Locate the cell with the specified text and output its [x, y] center coordinate. 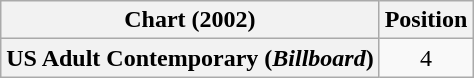
Chart (2002) [190, 20]
4 [426, 58]
US Adult Contemporary (Billboard) [190, 58]
Position [426, 20]
